Determine the [x, y] coordinate at the center of the cell enclosing the given text.  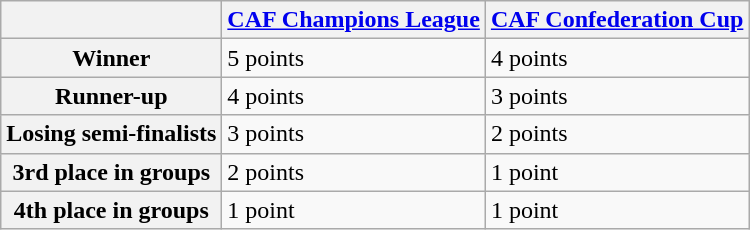
Runner-up [112, 96]
Winner [112, 58]
5 points [354, 58]
CAF Confederation Cup [617, 20]
Losing semi-finalists [112, 134]
4th place in groups [112, 210]
CAF Champions League [354, 20]
3rd place in groups [112, 172]
